Pinpoint the cell where the given text exists, returning its (x, y) midpoint coordinate. 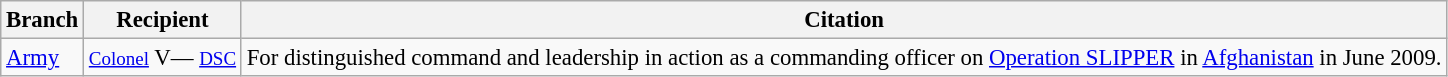
Citation (844, 20)
Branch (42, 20)
For distinguished command and leadership in action as a commanding officer on Operation SLIPPER in Afghanistan in June 2009. (844, 58)
Colonel V— DSC (163, 58)
Army (42, 58)
Recipient (163, 20)
